Search for the cell housing the specified text and yield its [X, Y] center coordinate. 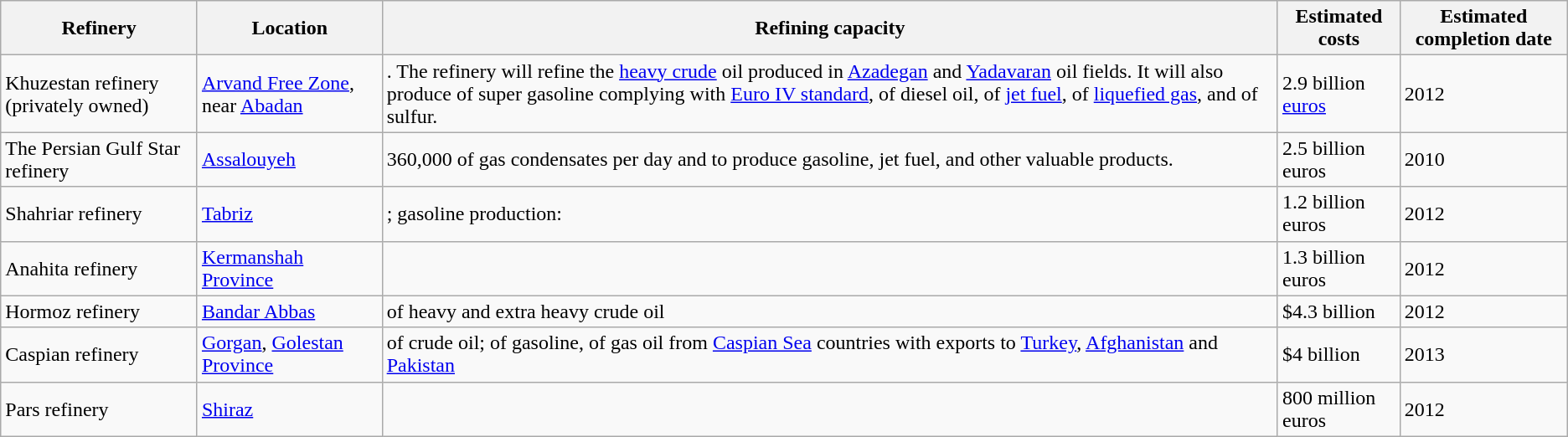
2.5 billion euros [1338, 159]
Refining capacity [829, 28]
Refinery [99, 28]
Shiraz [290, 409]
800 million euros [1338, 409]
Shahriar refinery [99, 214]
Hormoz refinery [99, 311]
of crude oil; of gasoline, of gas oil from Caspian Sea countries with exports to Turkey, Afghanistan and Pakistan [829, 355]
Arvand Free Zone, near Abadan [290, 94]
Kermanshah Province [290, 268]
Caspian refinery [99, 355]
The Persian Gulf Star refinery [99, 159]
360,000 of gas condensates per day and to produce gasoline, jet fuel, and other valuable products. [829, 159]
Gorgan, Golestan Province [290, 355]
1.3 billion euros [1338, 268]
of heavy and extra heavy crude oil [829, 311]
Estimated completion date [1483, 28]
$4 billion [1338, 355]
Pars refinery [99, 409]
; gasoline production: [829, 214]
Location [290, 28]
1.2 billion euros [1338, 214]
2010 [1483, 159]
Bandar Abbas [290, 311]
Estimated costs [1338, 28]
Anahita refinery [99, 268]
$4.3 billion [1338, 311]
Tabriz [290, 214]
Khuzestan refinery (privately owned) [99, 94]
2013 [1483, 355]
2.9 billion euros [1338, 94]
Assalouyeh [290, 159]
